Provide the (x, y) coordinate of the cell's center where the given text is located.  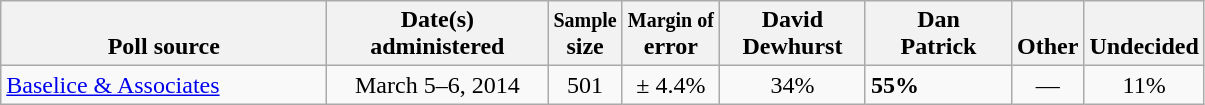
March 5–6, 2014 (438, 85)
34% (792, 85)
DavidDewhurst (792, 34)
Undecided (1144, 34)
Other (1048, 34)
501 (585, 85)
55% (938, 85)
— (1048, 85)
Margin oferror (670, 34)
Samplesize (585, 34)
11% (1144, 85)
Poll source (164, 34)
DanPatrick (938, 34)
Baselice & Associates (164, 85)
Date(s)administered (438, 34)
± 4.4% (670, 85)
